Determine the (X, Y) coordinate at the center of the cell enclosing the given text.  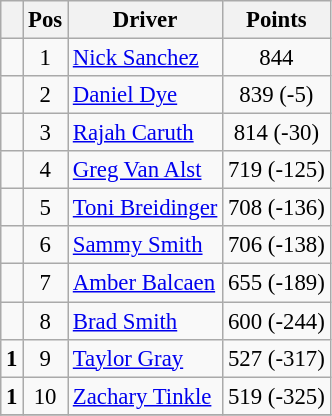
Brad Smith (146, 321)
844 (276, 58)
9 (46, 358)
8 (46, 321)
4 (46, 170)
655 (-189) (276, 283)
708 (-136) (276, 208)
Amber Balcaen (146, 283)
7 (46, 283)
6 (46, 245)
5 (46, 208)
Greg Van Alst (146, 170)
10 (46, 396)
Toni Breidinger (146, 208)
527 (-317) (276, 358)
814 (-30) (276, 133)
Nick Sanchez (146, 58)
Pos (46, 20)
519 (-325) (276, 396)
600 (-244) (276, 321)
Rajah Caruth (146, 133)
Sammy Smith (146, 245)
839 (-5) (276, 95)
Points (276, 20)
Driver (146, 20)
Zachary Tinkle (146, 396)
2 (46, 95)
3 (46, 133)
719 (-125) (276, 170)
Daniel Dye (146, 95)
706 (-138) (276, 245)
Taylor Gray (146, 358)
